Detect which cell encompasses the target text, then output its (X, Y) center coordinate. 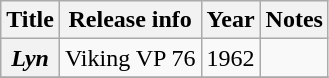
Viking VP 76 (130, 58)
Title (30, 20)
Notes (294, 20)
Year (230, 20)
Release info (130, 20)
Lyn (30, 58)
1962 (230, 58)
